Capture the cell that displays the provided text and extract its (x, y) central coordinate. 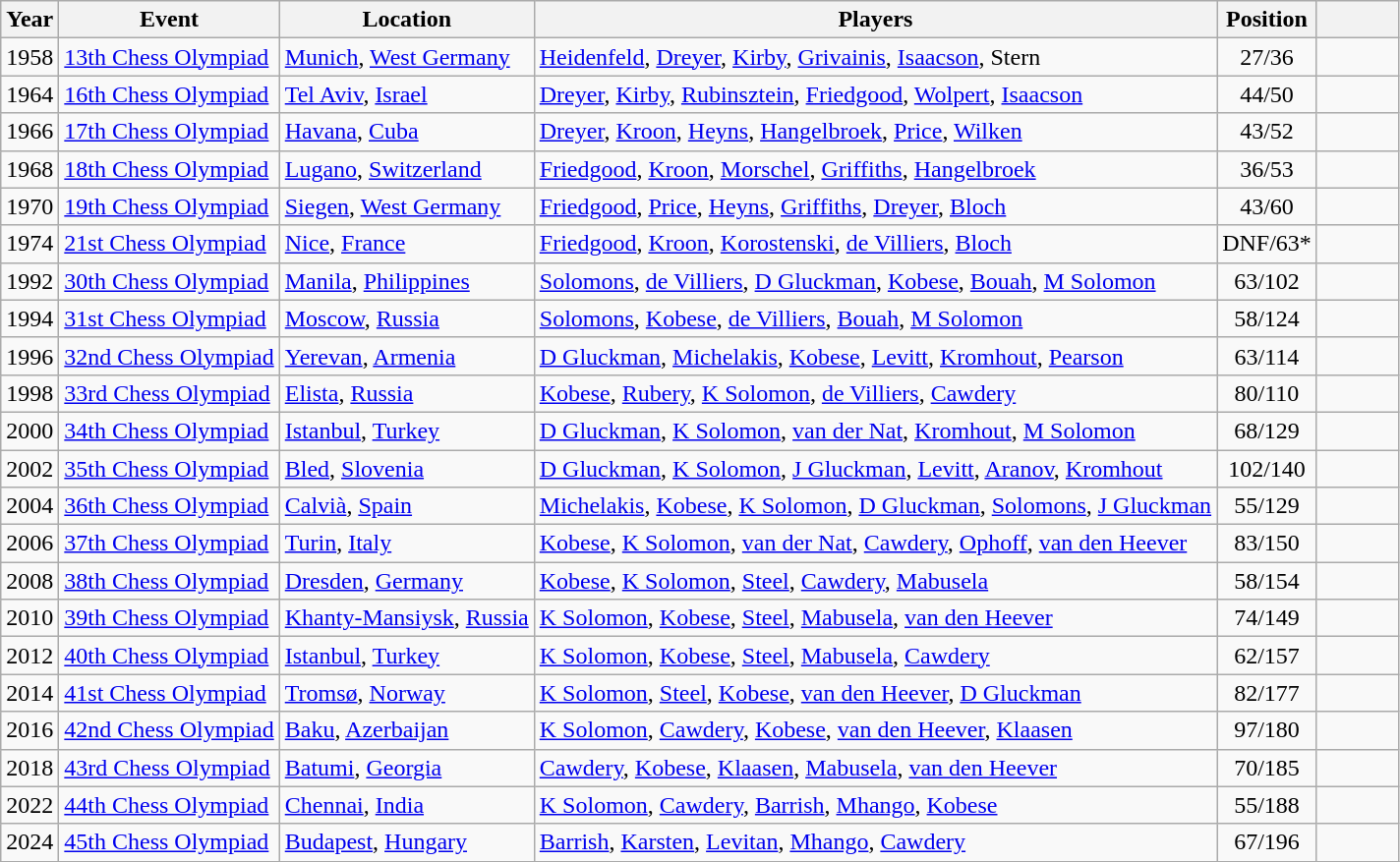
21st Chess Olympiad (169, 244)
82/177 (1267, 693)
Event (169, 20)
Friedgood, Kroon, Morschel, Griffiths, Hangelbroek (875, 169)
1998 (29, 393)
40th Chess Olympiad (169, 656)
Friedgood, Kroon, Korostenski, de Villiers, Bloch (875, 244)
Lugano, Switzerland (407, 169)
63/102 (1267, 281)
58/154 (1267, 581)
2002 (29, 469)
1974 (29, 244)
Bled, Slovenia (407, 469)
35th Chess Olympiad (169, 469)
34th Chess Olympiad (169, 431)
Chennai, India (407, 805)
2010 (29, 618)
2018 (29, 768)
63/114 (1267, 356)
1964 (29, 94)
1970 (29, 206)
2012 (29, 656)
D Gluckman, Michelakis, Kobese, Levitt, Kromhout, Pearson (875, 356)
36th Chess Olympiad (169, 506)
Khanty-Mansiysk, Russia (407, 618)
2024 (29, 842)
67/196 (1267, 842)
58/124 (1267, 318)
Tel Aviv, Israel (407, 94)
44/50 (1267, 94)
K Solomon, Cawdery, Kobese, van den Heever, Klaasen (875, 730)
Heidenfeld, Dreyer, Kirby, Grivainis, Isaacson, Stern (875, 57)
41st Chess Olympiad (169, 693)
DNF/63* (1267, 244)
27/36 (1267, 57)
74/149 (1267, 618)
80/110 (1267, 393)
K Solomon, Kobese, Steel, Mabusela, van den Heever (875, 618)
83/150 (1267, 544)
K Solomon, Cawdery, Barrish, Mhango, Kobese (875, 805)
19th Chess Olympiad (169, 206)
2022 (29, 805)
31st Chess Olympiad (169, 318)
39th Chess Olympiad (169, 618)
1958 (29, 57)
Dreyer, Kirby, Rubinsztein, Friedgood, Wolpert, Isaacson (875, 94)
Kobese, K Solomon, Steel, Cawdery, Mabusela (875, 581)
Calvià, Spain (407, 506)
Batumi, Georgia (407, 768)
Solomons, de Villiers, D Gluckman, Kobese, Bouah, M Solomon (875, 281)
Kobese, Rubery, K Solomon, de Villiers, Cawdery (875, 393)
Friedgood, Price, Heyns, Griffiths, Dreyer, Bloch (875, 206)
Solomons, Kobese, de Villiers, Bouah, M Solomon (875, 318)
Kobese, K Solomon, van der Nat, Cawdery, Ophoff, van den Heever (875, 544)
1968 (29, 169)
102/140 (1267, 469)
Havana, Cuba (407, 132)
K Solomon, Kobese, Steel, Mabusela, Cawdery (875, 656)
Tromsø, Norway (407, 693)
Dresden, Germany (407, 581)
33rd Chess Olympiad (169, 393)
2008 (29, 581)
45th Chess Olympiad (169, 842)
K Solomon, Steel, Kobese, van den Heever, D Gluckman (875, 693)
1994 (29, 318)
44th Chess Olympiad (169, 805)
1992 (29, 281)
2016 (29, 730)
13th Chess Olympiad (169, 57)
70/185 (1267, 768)
Moscow, Russia (407, 318)
Dreyer, Kroon, Heyns, Hangelbroek, Price, Wilken (875, 132)
Position (1267, 20)
43/52 (1267, 132)
Yerevan, Armenia (407, 356)
2004 (29, 506)
43/60 (1267, 206)
97/180 (1267, 730)
42nd Chess Olympiad (169, 730)
Baku, Azerbaijan (407, 730)
Cawdery, Kobese, Klaasen, Mabusela, van den Heever (875, 768)
Nice, France (407, 244)
55/188 (1267, 805)
37th Chess Olympiad (169, 544)
1966 (29, 132)
Year (29, 20)
Budapest, Hungary (407, 842)
Turin, Italy (407, 544)
Manila, Philippines (407, 281)
18th Chess Olympiad (169, 169)
D Gluckman, K Solomon, J Gluckman, Levitt, Aranov, Kromhout (875, 469)
68/129 (1267, 431)
16th Chess Olympiad (169, 94)
1996 (29, 356)
32nd Chess Olympiad (169, 356)
2006 (29, 544)
Munich, West Germany (407, 57)
Michelakis, Kobese, K Solomon, D Gluckman, Solomons, J Gluckman (875, 506)
2000 (29, 431)
36/53 (1267, 169)
30th Chess Olympiad (169, 281)
55/129 (1267, 506)
Siegen, West Germany (407, 206)
Elista, Russia (407, 393)
2014 (29, 693)
Barrish, Karsten, Levitan, Mhango, Cawdery (875, 842)
17th Chess Olympiad (169, 132)
D Gluckman, K Solomon, van der Nat, Kromhout, M Solomon (875, 431)
Location (407, 20)
62/157 (1267, 656)
38th Chess Olympiad (169, 581)
Players (875, 20)
43rd Chess Olympiad (169, 768)
